Find where the given text appears and provide that cell's center as (X, Y) coordinate. 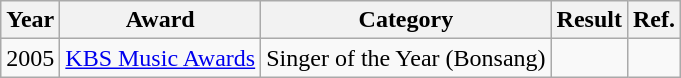
2005 (30, 58)
Ref. (654, 20)
Award (160, 20)
Result (589, 20)
Category (406, 20)
Year (30, 20)
Singer of the Year (Bonsang) (406, 58)
KBS Music Awards (160, 58)
